Capture the cell that displays the provided text and extract its (X, Y) central coordinate. 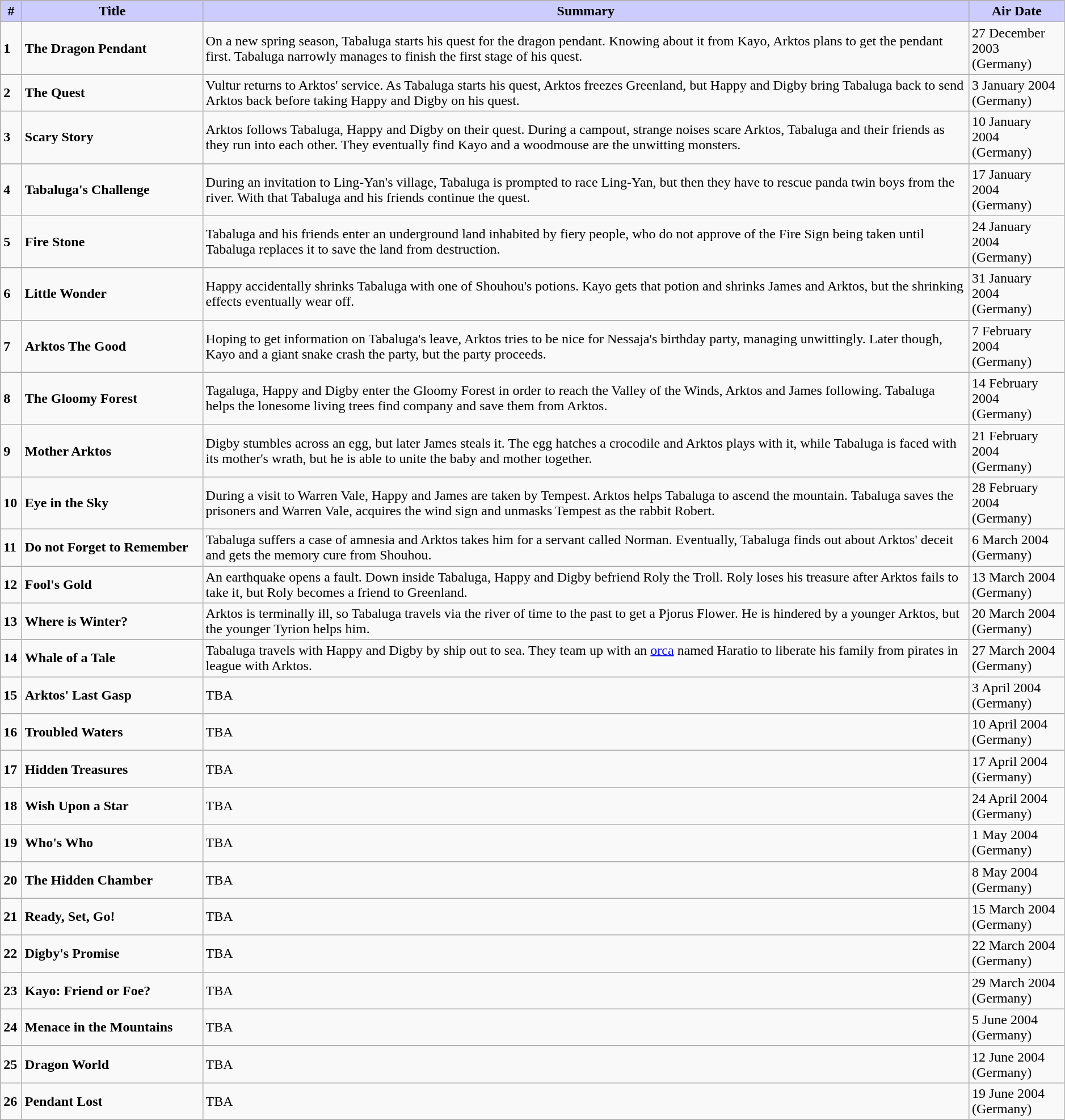
5 June 2004 (Germany) (1017, 1027)
20 March 2004 (Germany) (1017, 622)
16 (11, 732)
5 (11, 242)
22 (11, 953)
Digby's Promise (112, 953)
Wish Upon a Star (112, 806)
24 January 2004 (Germany) (1017, 242)
7 (11, 346)
Do not Forget to Remember (112, 547)
7 February 2004 (Germany) (1017, 346)
Whale of a Tale (112, 658)
Troubled Waters (112, 732)
21 February 2004 (Germany) (1017, 450)
Where is Winter? (112, 622)
24 April 2004 (Germany) (1017, 806)
Summary (586, 11)
Title (112, 11)
10 (11, 503)
9 (11, 450)
19 June 2004 (Germany) (1017, 1101)
Fool's Gold (112, 584)
8 May 2004 (Germany) (1017, 879)
Hidden Treasures (112, 769)
Kayo: Friend or Foe? (112, 991)
Eye in the Sky (112, 503)
18 (11, 806)
6 March 2004 (Germany) (1017, 547)
17 April 2004 (Germany) (1017, 769)
3 (11, 137)
13 (11, 622)
17 January 2004 (Germany) (1017, 190)
Dragon World (112, 1064)
27 December 2003 (Germany) (1017, 48)
13 March 2004 (Germany) (1017, 584)
Who's Who (112, 843)
3 April 2004 (Germany) (1017, 696)
20 (11, 879)
Pendant Lost (112, 1101)
Menace in the Mountains (112, 1027)
4 (11, 190)
# (11, 11)
Little Wonder (112, 294)
26 (11, 1101)
3 January 2004 (Germany) (1017, 93)
17 (11, 769)
Fire Stone (112, 242)
The Gloomy Forest (112, 398)
12 June 2004 (Germany) (1017, 1064)
The Quest (112, 93)
25 (11, 1064)
21 (11, 917)
27 March 2004 (Germany) (1017, 658)
Ready, Set, Go! (112, 917)
Arktos' Last Gasp (112, 696)
28 February 2004 (Germany) (1017, 503)
The Dragon Pendant (112, 48)
1 May 2004 (Germany) (1017, 843)
31 January 2004 (Germany) (1017, 294)
23 (11, 991)
8 (11, 398)
Tabaluga's Challenge (112, 190)
24 (11, 1027)
Scary Story (112, 137)
11 (11, 547)
19 (11, 843)
10 April 2004 (Germany) (1017, 732)
1 (11, 48)
22 March 2004 (Germany) (1017, 953)
Arktos The Good (112, 346)
6 (11, 294)
15 (11, 696)
15 March 2004 (Germany) (1017, 917)
14 February 2004 (Germany) (1017, 398)
12 (11, 584)
Air Date (1017, 11)
Mother Arktos (112, 450)
14 (11, 658)
2 (11, 93)
The Hidden Chamber (112, 879)
29 March 2004 (Germany) (1017, 991)
10 January 2004 (Germany) (1017, 137)
